For the text-containing cell, return its midpoint in (X, Y) coordinate format. 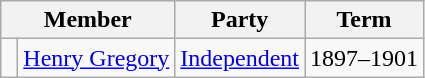
Term (364, 20)
Independent (240, 58)
1897–1901 (364, 58)
Henry Gregory (96, 58)
Member (88, 20)
Party (240, 20)
